Detect which cell encompasses the target text, then output its (x, y) center coordinate. 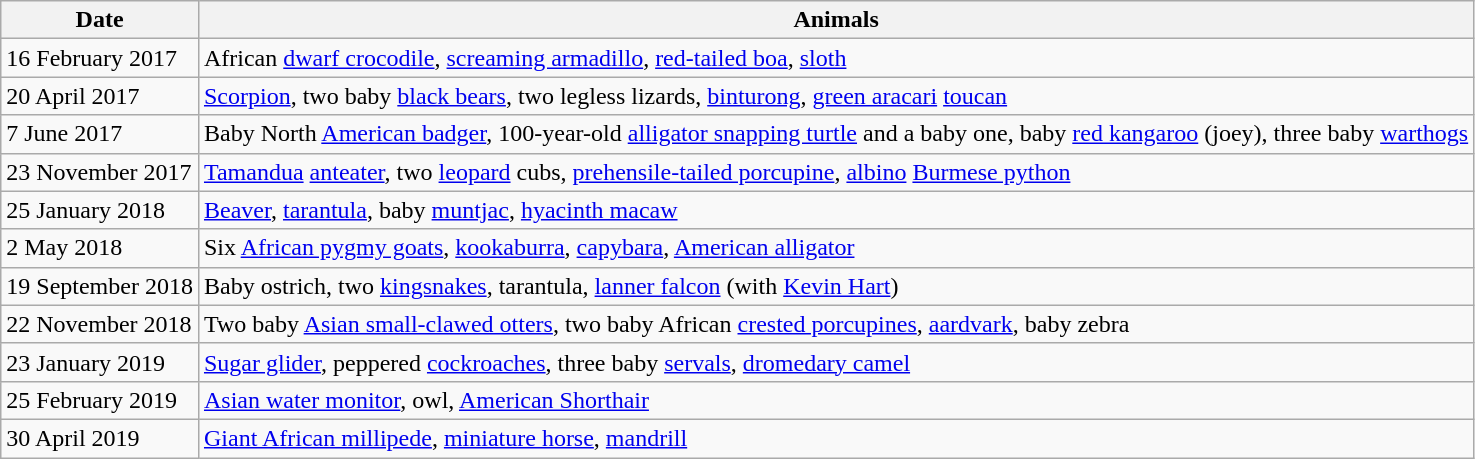
16 February 2017 (100, 58)
Animals (836, 20)
Asian water monitor, owl, American Shorthair (836, 400)
Date (100, 20)
Scorpion, two baby black bears, two legless lizards, binturong, green aracari toucan (836, 96)
23 November 2017 (100, 172)
7 June 2017 (100, 134)
20 April 2017 (100, 96)
2 May 2018 (100, 248)
25 February 2019 (100, 400)
Giant African millipede, miniature horse, mandrill (836, 438)
23 January 2019 (100, 362)
30 April 2019 (100, 438)
19 September 2018 (100, 286)
Baby North American badger, 100-year-old alligator snapping turtle and a baby one, baby red kangaroo (joey), three baby warthogs (836, 134)
Two baby Asian small-clawed otters, two baby African crested porcupines, aardvark, baby zebra (836, 324)
Sugar glider, peppered cockroaches, three baby servals, dromedary camel (836, 362)
Tamandua anteater, two leopard cubs, prehensile-tailed porcupine, albino Burmese python (836, 172)
Baby ostrich, two kingsnakes, tarantula, lanner falcon (with Kevin Hart) (836, 286)
25 January 2018 (100, 210)
Six African pygmy goats, kookaburra, capybara, American alligator (836, 248)
Beaver, tarantula, baby muntjac, hyacinth macaw (836, 210)
22 November 2018 (100, 324)
African dwarf crocodile, screaming armadillo, red-tailed boa, sloth (836, 58)
